Pinpoint the cell where the given text exists, returning its [X, Y] midpoint coordinate. 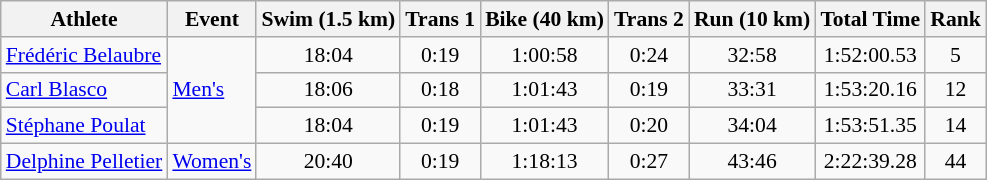
0:27 [649, 162]
Athlete [84, 19]
Run (10 km) [752, 19]
Rank [956, 19]
0:24 [649, 55]
2:22:39.28 [870, 162]
0:20 [649, 126]
1:53:51.35 [870, 126]
Frédéric Belaubre [84, 55]
34:04 [752, 126]
14 [956, 126]
33:31 [752, 90]
18:06 [328, 90]
43:46 [752, 162]
Event [212, 19]
Total Time [870, 19]
Trans 1 [440, 19]
Carl Blasco [84, 90]
Delphine Pelletier [84, 162]
32:58 [752, 55]
20:40 [328, 162]
1:53:20.16 [870, 90]
1:52:00.53 [870, 55]
1:18:13 [544, 162]
Men's [212, 90]
12 [956, 90]
Bike (40 km) [544, 19]
0:18 [440, 90]
Women's [212, 162]
Swim (1.5 km) [328, 19]
Stéphane Poulat [84, 126]
5 [956, 55]
1:00:58 [544, 55]
Trans 2 [649, 19]
44 [956, 162]
